Determine the [X, Y] coordinate at the center of the cell enclosing the given text.  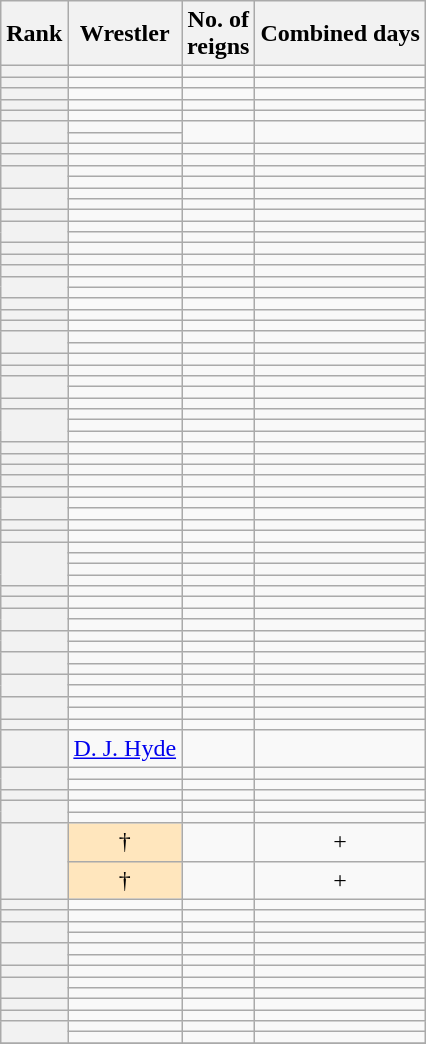
No. ofreigns [218, 34]
Wrestler [125, 34]
Combined days [340, 34]
D. J. Hyde [125, 749]
Rank [34, 34]
